Locate the cell with the specified text and output its [X, Y] center coordinate. 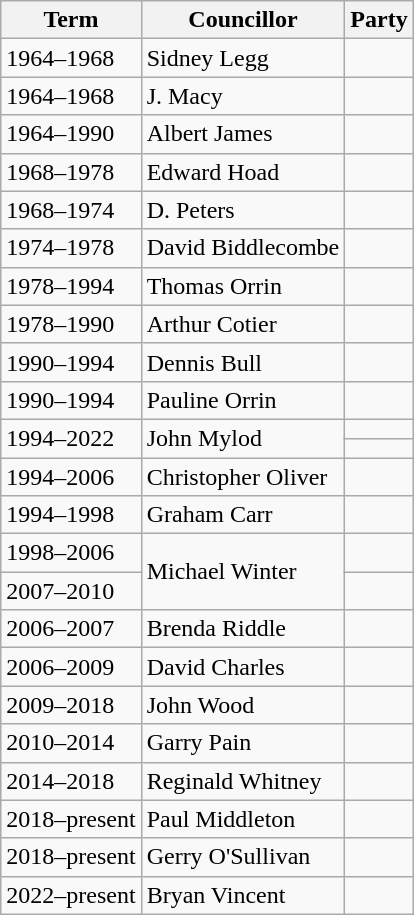
1974–1978 [71, 248]
Christopher Oliver [243, 477]
Edward Hoad [243, 172]
Reginald Whitney [243, 781]
D. Peters [243, 210]
Brenda Riddle [243, 629]
1994–1998 [71, 515]
Thomas Orrin [243, 286]
J. Macy [243, 96]
John Mylod [243, 438]
Councillor [243, 20]
Michael Winter [243, 572]
Pauline Orrin [243, 400]
Gerry O'Sullivan [243, 857]
1978–1990 [71, 324]
1964–1990 [71, 134]
1968–1978 [71, 172]
2014–2018 [71, 781]
2022–present [71, 895]
1998–2006 [71, 553]
John Wood [243, 705]
Paul Middleton [243, 819]
1978–1994 [71, 286]
2010–2014 [71, 743]
Dennis Bull [243, 362]
Term [71, 20]
Graham Carr [243, 515]
David Biddlecombe [243, 248]
2006–2009 [71, 667]
Arthur Cotier [243, 324]
Party [379, 20]
1994–2006 [71, 477]
1994–2022 [71, 438]
Sidney Legg [243, 58]
2006–2007 [71, 629]
2007–2010 [71, 591]
Garry Pain [243, 743]
1968–1974 [71, 210]
Bryan Vincent [243, 895]
2009–2018 [71, 705]
Albert James [243, 134]
David Charles [243, 667]
